Extract the [x, y] coordinate from the center of the cell holding the provided text.  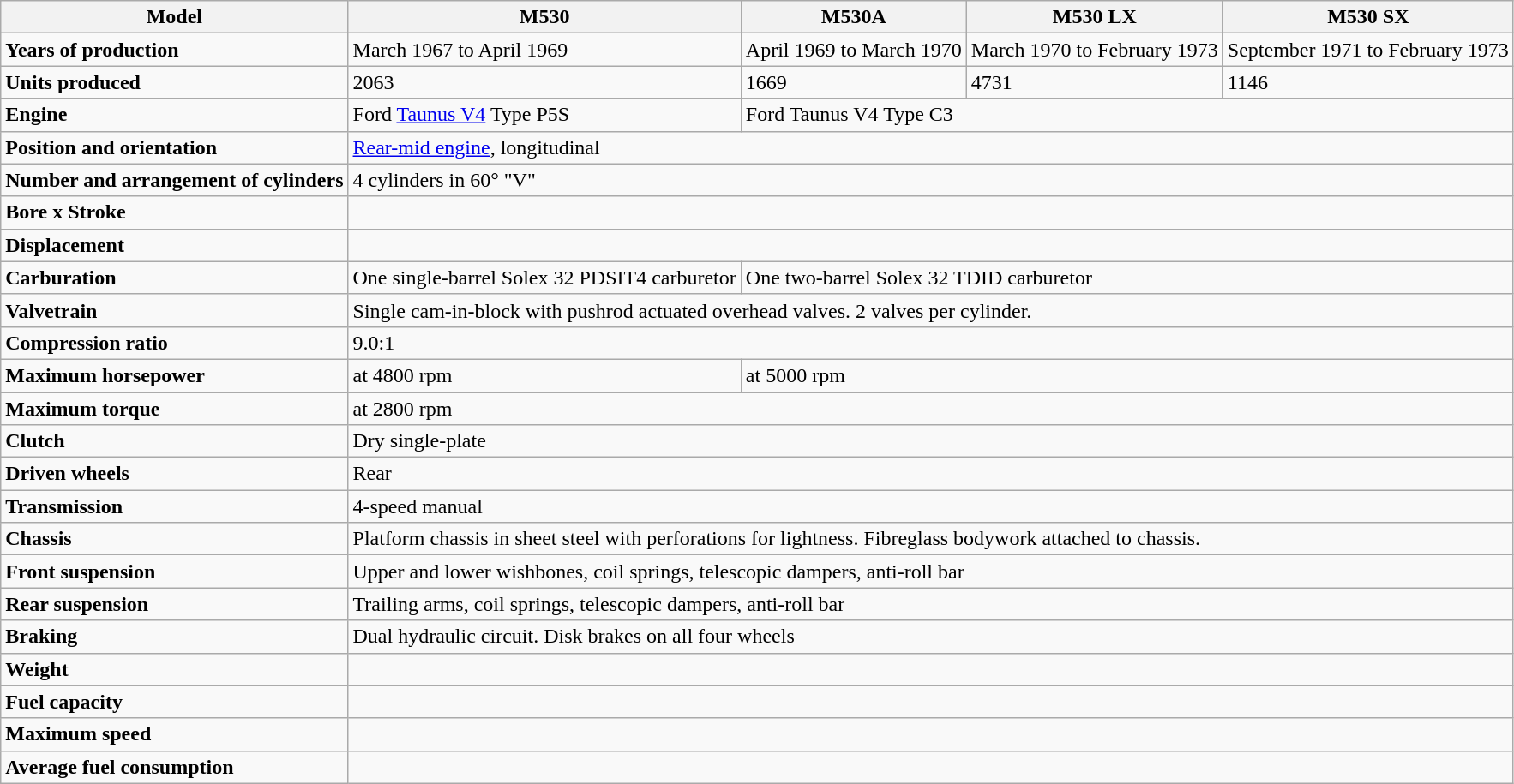
M530 SX [1368, 17]
Single cam-in-block with pushrod actuated overhead valves. 2 valves per cylinder. [931, 310]
Transmission [175, 506]
Front suspension [175, 572]
M530A [854, 17]
at 2800 rpm [931, 409]
M530 [544, 17]
at 5000 rpm [1126, 375]
Number and arrangement of cylinders [175, 180]
Weight [175, 669]
Dry single-plate [931, 441]
One two-barrel Solex 32 TDID carburetor [1126, 278]
1669 [854, 82]
Units produced [175, 82]
April 1969 to March 1970 [854, 50]
Maximum speed [175, 734]
Engine [175, 115]
Position and orientation [175, 147]
One single-barrel Solex 32 PDSIT4 carburetor [544, 278]
Braking [175, 637]
Clutch [175, 441]
9.0:1 [931, 343]
Platform chassis in sheet steel with perforations for lightness. Fibreglass bodywork attached to chassis. [931, 539]
March 1967 to April 1969 [544, 50]
Maximum torque [175, 409]
Trailing arms, coil springs, telescopic dampers, anti-roll bar [931, 604]
September 1971 to February 1973 [1368, 50]
Driven wheels [175, 474]
Average fuel consumption [175, 767]
Upper and lower wishbones, coil springs, telescopic dampers, anti-roll bar [931, 572]
Bore x Stroke [175, 212]
Carburation [175, 278]
Years of production [175, 50]
Valvetrain [175, 310]
2063 [544, 82]
Maximum horsepower [175, 375]
Rear-mid engine, longitudinal [931, 147]
at 4800 rpm [544, 375]
1146 [1368, 82]
Ford Taunus V4 Type C3 [1126, 115]
Compression ratio [175, 343]
Fuel capacity [175, 702]
Rear suspension [175, 604]
Chassis [175, 539]
4-speed manual [931, 506]
M530 LX [1094, 17]
March 1970 to February 1973 [1094, 50]
4 cylinders in 60° "V" [931, 180]
Ford Taunus V4 Type P5S [544, 115]
4731 [1094, 82]
Dual hydraulic circuit. Disk brakes on all four wheels [931, 637]
Model [175, 17]
Displacement [175, 245]
Rear [931, 474]
